Capture the cell that displays the provided text and extract its [X, Y] central coordinate. 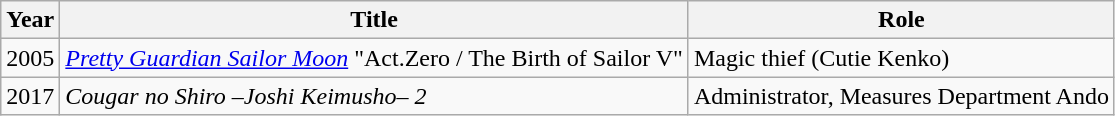
2017 [30, 96]
Pretty Guardian Sailor Moon "Act.Zero / The Birth of Sailor V" [374, 58]
Title [374, 20]
Year [30, 20]
Administrator, Measures Department Ando [901, 96]
2005 [30, 58]
Magic thief (Cutie Kenko) [901, 58]
Role [901, 20]
Cougar no Shiro –Joshi Keimusho– 2 [374, 96]
